Return the [x, y] coordinate for the center point of the cell that contains the specified text.  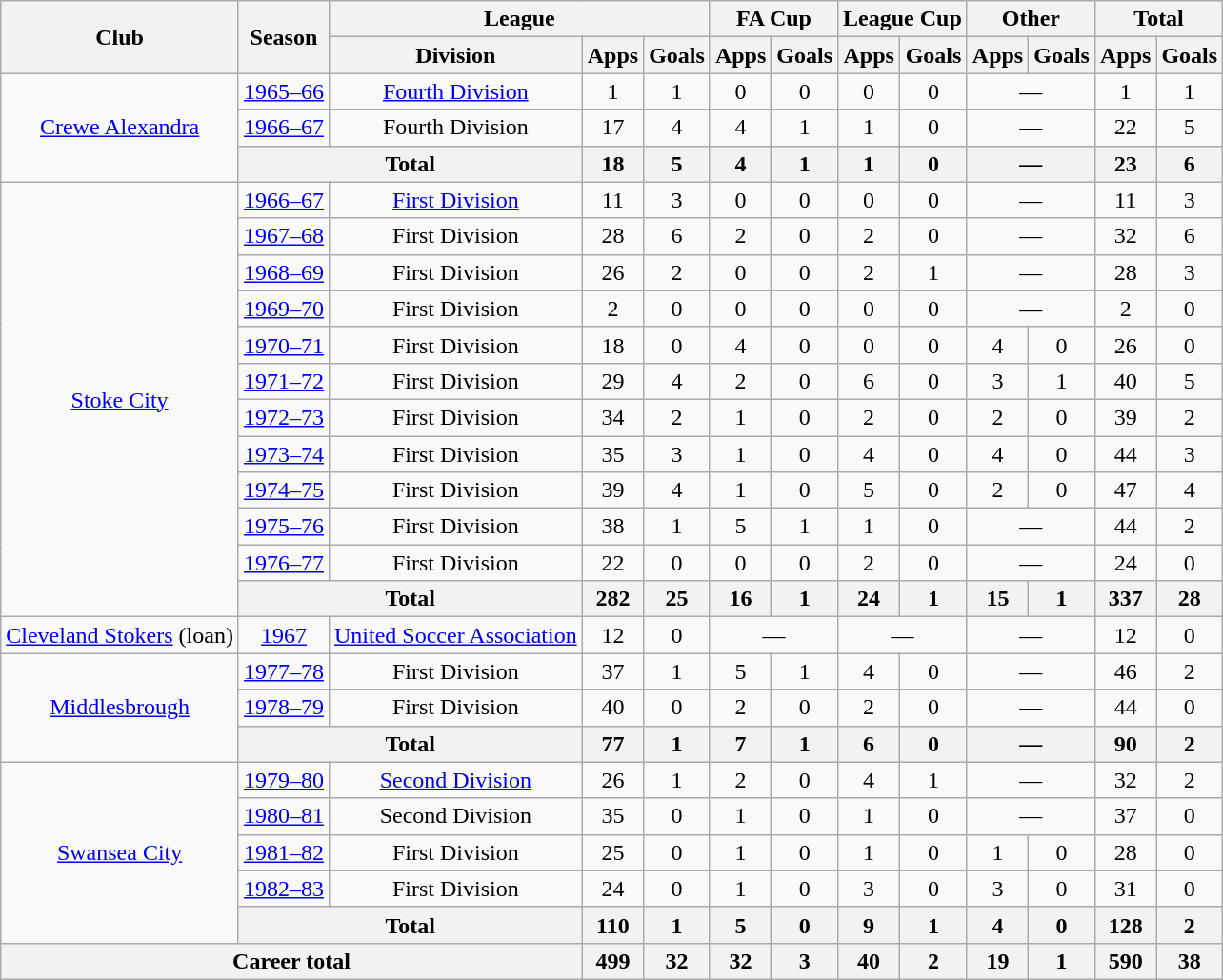
1972–73 [284, 417]
1977–78 [284, 671]
1973–74 [284, 454]
110 [612, 925]
Other [1031, 19]
Cleveland Stokers (loan) [120, 635]
17 [612, 128]
Club [120, 37]
31 [1125, 889]
34 [612, 417]
1980–81 [284, 816]
1981–82 [284, 852]
47 [1125, 490]
337 [1125, 599]
15 [997, 599]
Stoke City [120, 400]
1967 [284, 635]
46 [1125, 671]
League Cup [903, 19]
Crewe Alexandra [120, 128]
League [519, 19]
282 [612, 599]
Division [455, 55]
Middlesbrough [120, 708]
7 [740, 744]
16 [740, 599]
1978–79 [284, 708]
1970–71 [284, 345]
FA Cup [773, 19]
1967–68 [284, 236]
Swansea City [120, 852]
1968–69 [284, 272]
77 [612, 744]
19 [997, 961]
9 [869, 925]
1982–83 [284, 889]
Career total [291, 961]
Season [284, 37]
29 [612, 381]
1969–70 [284, 309]
499 [612, 961]
128 [1125, 925]
23 [1125, 164]
1979–80 [284, 780]
1976–77 [284, 563]
1974–75 [284, 490]
90 [1125, 744]
1971–72 [284, 381]
590 [1125, 961]
1975–76 [284, 527]
1965–66 [284, 91]
United Soccer Association [455, 635]
